Detect which cell encompasses the target text, then output its (X, Y) center coordinate. 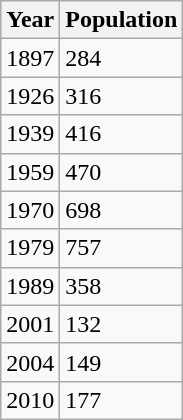
1989 (30, 286)
698 (122, 210)
2001 (30, 324)
Population (122, 20)
149 (122, 362)
2010 (30, 400)
1959 (30, 172)
284 (122, 58)
316 (122, 96)
1897 (30, 58)
358 (122, 286)
2004 (30, 362)
757 (122, 248)
1970 (30, 210)
177 (122, 400)
1939 (30, 134)
470 (122, 172)
1979 (30, 248)
1926 (30, 96)
132 (122, 324)
416 (122, 134)
Year (30, 20)
